Capture the cell that displays the provided text and extract its [X, Y] central coordinate. 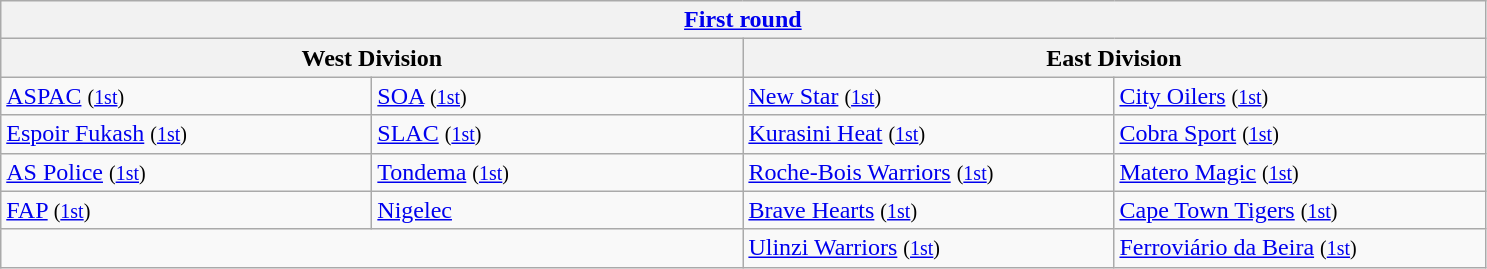
Matero Magic (1st) [1300, 172]
ASPAC (1st) [186, 96]
SOA (1st) [558, 96]
Roche-Bois Warriors (1st) [928, 172]
East Division [1114, 58]
West Division [372, 58]
Tondema (1st) [558, 172]
Ferroviário da Beira (1st) [1300, 248]
Espoir Fukash (1st) [186, 134]
Cape Town Tigers (1st) [1300, 210]
New Star (1st) [928, 96]
SLAC (1st) [558, 134]
Kurasini Heat (1st) [928, 134]
Cobra Sport (1st) [1300, 134]
Nigelec [558, 210]
Ulinzi Warriors (1st) [928, 248]
First round [743, 20]
City Oilers (1st) [1300, 96]
AS Police (1st) [186, 172]
Brave Hearts (1st) [928, 210]
FAP (1st) [186, 210]
